Detect which cell encompasses the target text, then output its [X, Y] center coordinate. 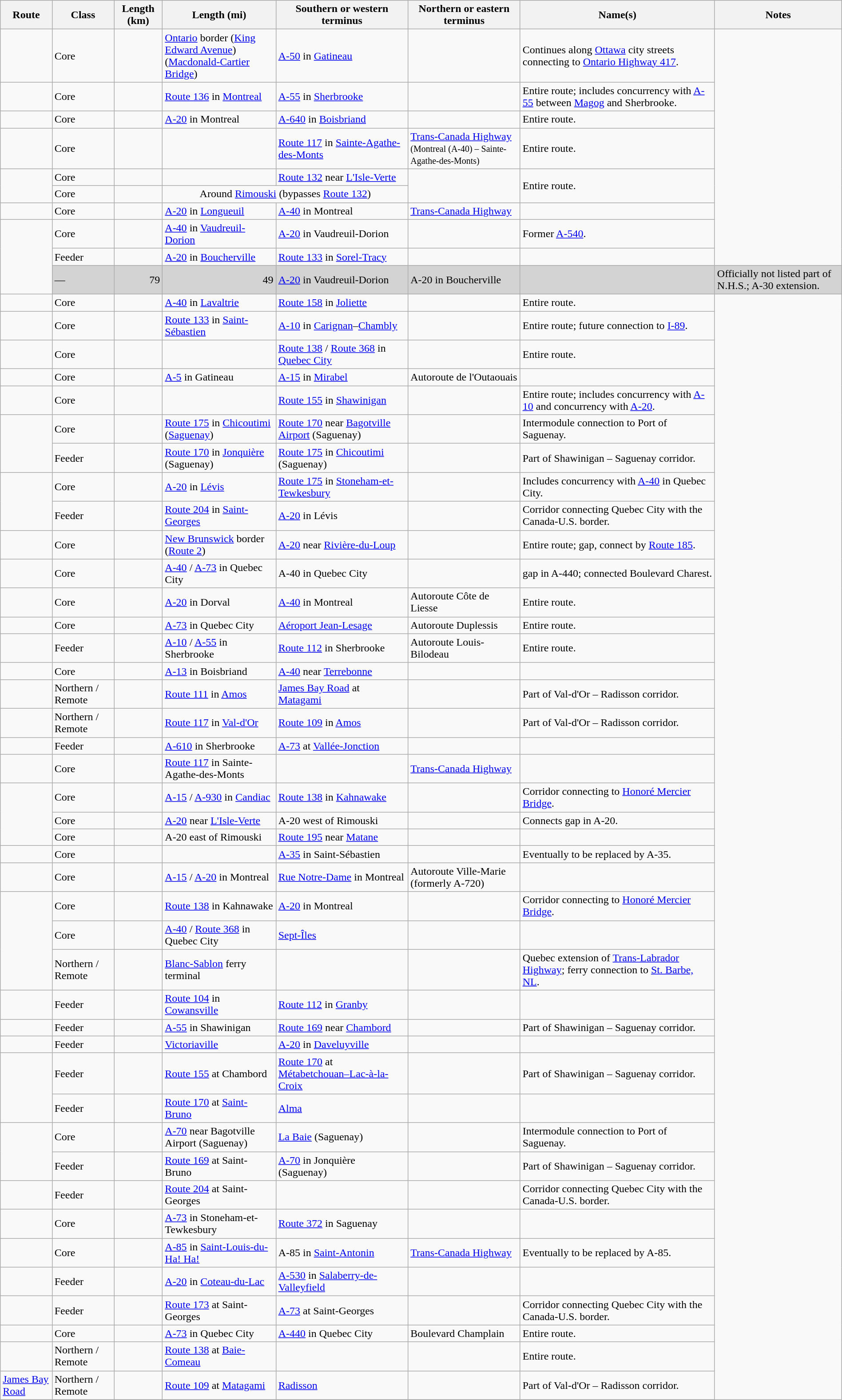
Around Rimouski (bypasses Route 132) [285, 194]
Officially not listed part of N.H.S.; A-30 extension. [778, 280]
La Baie (Saguenay) [342, 1137]
Eventually to be replaced by A-35. [617, 854]
A-15 / A-20 in Montreal [219, 877]
A-640 in Boisbriand [342, 119]
A-40 in Lavaltrie [219, 302]
A-70 near Bagotville Airport (Saguenay) [219, 1137]
Aéroport Jean-Lesage [342, 625]
Sept-Îles [342, 935]
Route 104 in Cowansville [219, 1004]
Autoroute Ville-Marie (formerly A-720) [464, 877]
Quebec extension of Trans-Labrador Highway; ferry connection to St. Barbe, NL. [617, 970]
Route 111 in Amos [219, 694]
Notes [778, 15]
A-15 in Mirabel [342, 377]
A-10 / A-55 in Sherbrooke [219, 648]
Route 204 at Saint-Georges [219, 1195]
A-73 at Saint-Georges [342, 1311]
Entire route; includes concurrency with A-55 between Magog and Sherbrooke. [617, 97]
Trans-Canada Highway(Montreal (A-40) – Sainte-Agathe-des-Monts) [464, 148]
Victoriaville [219, 1044]
79 [139, 280]
Route 170 in Jonquière (Saguenay) [219, 458]
Name(s) [617, 15]
A-73 in Stoneham-et-Tewkesbury [219, 1224]
Length (km) [139, 15]
Autoroute de l'Outaouais [464, 377]
Northern or eastern terminus [464, 15]
Route 112 in Sherbrooke [342, 648]
A-20 near L'Isle-Verte [219, 821]
Route 109 in Amos [342, 723]
Route 173 at Saint-Georges [219, 1311]
Boulevard Champlain [464, 1333]
Continues along Ottawa city streets connecting to Ontario Highway 417. [617, 56]
Route 170 near Bagotville Airport (Saguenay) [342, 429]
Route 132 near L'Isle-Verte [342, 177]
Route 133 in Sorel-Tracy [342, 257]
Route 138 / Route 368 in Quebec City [342, 354]
A-13 in Boisbriand [219, 671]
A-20 near Rivière-du-Loup [342, 544]
A-20 in Coteau-du-Lac [219, 1281]
Route 195 near Matane [342, 837]
49 [219, 280]
Route [26, 15]
Route 155 at Chambord [219, 1073]
A-40 / A-73 in Quebec City [219, 574]
A-85 in Saint-Antonin [342, 1253]
Connects gap in A-20. [617, 821]
Eventually to be replaced by A-85. [617, 1253]
Route 136 in Montreal [219, 97]
gap in A-440; connected Boulevard Charest. [617, 574]
Route 169 at Saint-Bruno [219, 1166]
Route 133 in Saint-Sébastien [219, 325]
Class [83, 15]
A-40 near Terrebonne [342, 671]
Former A-540. [617, 234]
A-530 in Salaberry-de-Valleyfield [342, 1281]
A-10 in Carignan–Chambly [342, 325]
Autoroute Duplessis [464, 625]
Length (mi) [219, 15]
A-50 in Gatineau [342, 56]
A-55 in Sherbrooke [342, 97]
Route 155 in Shawinigan [342, 401]
A-20 east of Rimouski [219, 837]
Entire route; future connection to I-89. [617, 325]
James Bay Road at Matagami [342, 694]
A-20 in Longueuil [219, 211]
Southern or western terminus [342, 15]
Route 204 in Saint-Georges [219, 516]
A-40 in Vaudreuil-Dorion [219, 234]
Route 169 near Chambord [342, 1027]
Route 112 in Granby [342, 1004]
Alma [342, 1108]
A-73 at Vallée-Jonction [342, 746]
Route 117 in Val-d'Or [219, 723]
A-20 west of Rimouski [342, 821]
A-610 in Sherbrooke [219, 746]
Radisson [342, 1385]
A-5 in Gatineau [219, 377]
A-70 in Jonquière (Saguenay) [342, 1166]
A-85 in Saint-Louis-du-Ha! Ha! [219, 1253]
A-40 in Quebec City [342, 574]
New Brunswick border (Route 2) [219, 544]
— [83, 280]
A-35 in Saint-Sébastien [342, 854]
Autoroute Côte de Liesse [464, 602]
Route 372 in Saguenay [342, 1224]
Route 158 in Joliette [342, 302]
Autoroute Louis-Bilodeau [464, 648]
Blanc-Sablon ferry terminal [219, 970]
Entire route; includes concurrency with A-10 and concurrency with A-20. [617, 401]
A-20 in Dorval [219, 602]
A-440 in Quebec City [342, 1333]
A-40 / Route 368 in Quebec City [219, 935]
Ontario border (King Edward Avenue)(Macdonald-Cartier Bridge) [219, 56]
Entire route; gap, connect by Route 185. [617, 544]
Rue Notre-Dame in Montreal [342, 877]
James Bay Road [26, 1385]
A-20 in Daveluyville [342, 1044]
Includes concurrency with A-40 in Quebec City. [617, 487]
Route 170 at Métabetchouan–Lac-à-la-Croix [342, 1073]
A-55 in Shawinigan [219, 1027]
Route 109 at Matagami [219, 1385]
Route 138 at Baie-Comeau [219, 1356]
A-15 / A-930 in Candiac [219, 797]
Route 175 in Stoneham-et-Tewkesbury [342, 487]
Route 170 at Saint-Bruno [219, 1108]
